For the text-containing cell, return its midpoint in [X, Y] coordinate format. 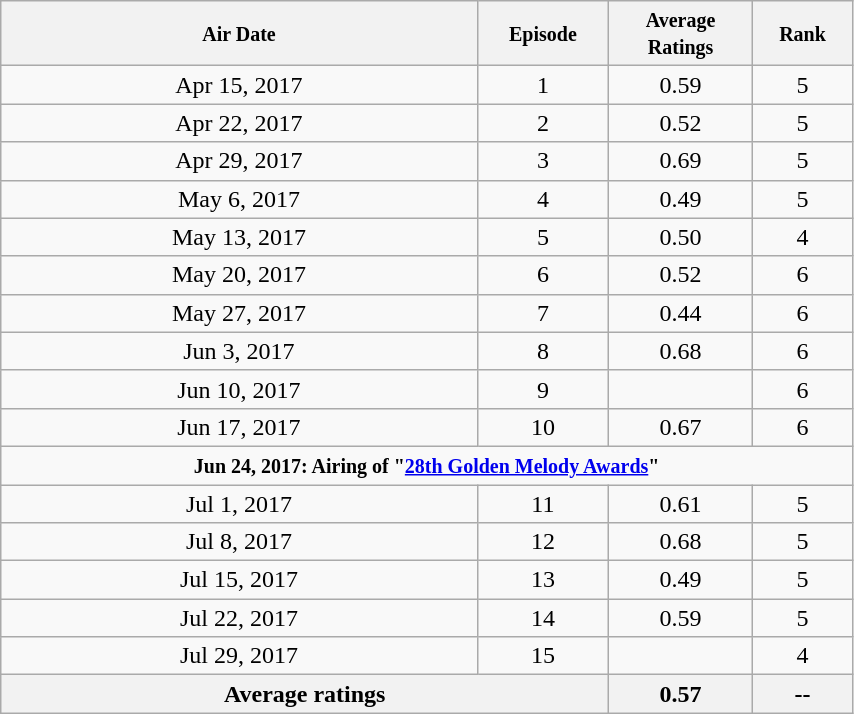
-- [803, 694]
3 [543, 161]
Apr 29, 2017 [239, 161]
14 [543, 618]
May 13, 2017 [239, 237]
Jul 29, 2017 [239, 656]
8 [543, 351]
9 [543, 389]
12 [543, 542]
Jul 15, 2017 [239, 580]
Jun 10, 2017 [239, 389]
7 [543, 313]
Jul 22, 2017 [239, 618]
Jul 1, 2017 [239, 503]
15 [543, 656]
May 6, 2017 [239, 199]
0.69 [681, 161]
Apr 15, 2017 [239, 85]
Episode [543, 34]
Jul 8, 2017 [239, 542]
Air Date [239, 34]
Average ratings [305, 694]
0.67 [681, 427]
2 [543, 123]
0.44 [681, 313]
10 [543, 427]
Jun 17, 2017 [239, 427]
11 [543, 503]
Rank [803, 34]
Jun 3, 2017 [239, 351]
0.57 [681, 694]
13 [543, 580]
Jun 24, 2017: Airing of "28th Golden Melody Awards" [427, 465]
May 20, 2017 [239, 275]
1 [543, 85]
May 27, 2017 [239, 313]
Apr 22, 2017 [239, 123]
0.61 [681, 503]
Average Ratings [681, 34]
0.50 [681, 237]
